Detect which cell encompasses the target text, then output its (X, Y) center coordinate. 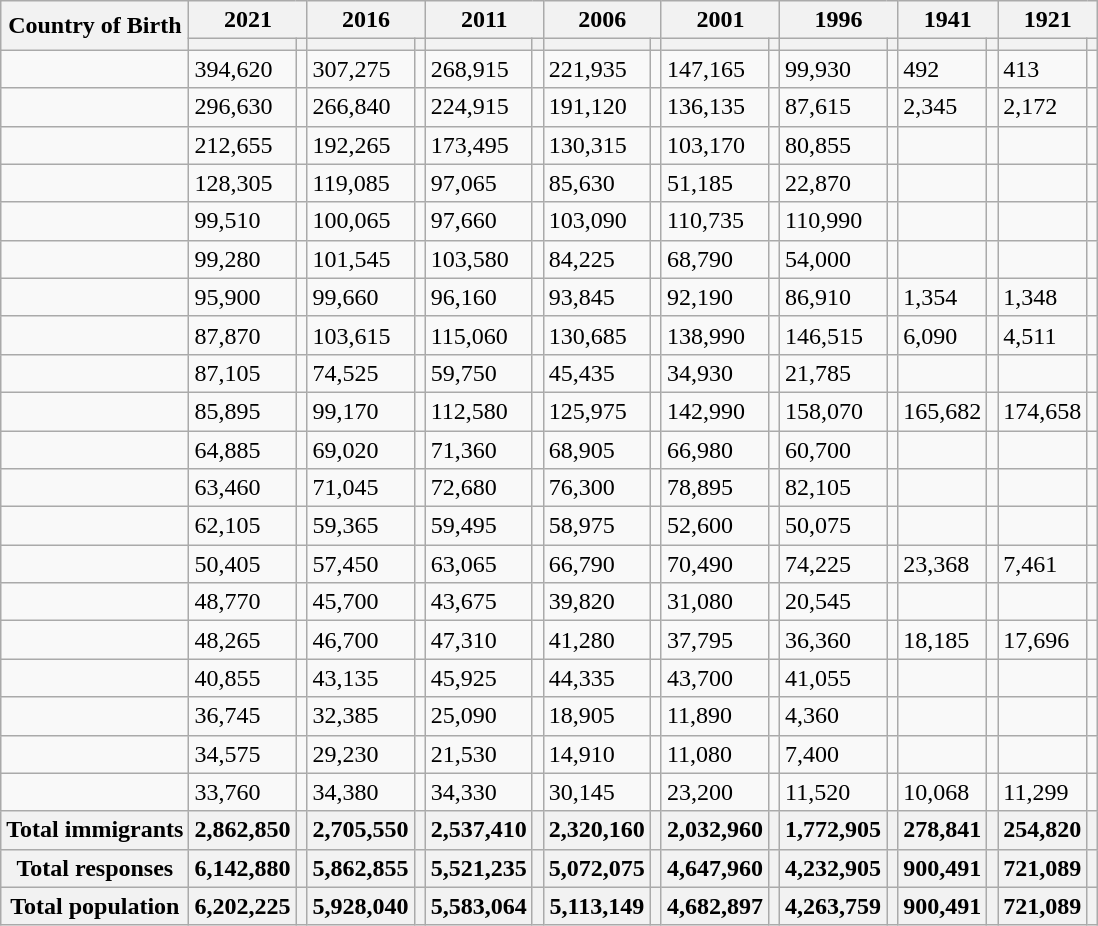
87,870 (242, 335)
110,735 (714, 221)
5,113,149 (596, 906)
36,360 (834, 640)
68,905 (596, 449)
5,928,040 (360, 906)
130,315 (596, 145)
5,521,235 (478, 868)
5,072,075 (596, 868)
146,515 (834, 335)
128,305 (242, 183)
266,840 (360, 107)
21,530 (478, 754)
130,685 (596, 335)
59,750 (478, 373)
278,841 (942, 830)
10,068 (942, 792)
2016 (366, 20)
103,580 (478, 259)
2021 (248, 20)
4,360 (834, 716)
173,495 (478, 145)
99,510 (242, 221)
99,930 (834, 69)
18,185 (942, 640)
68,790 (714, 259)
307,275 (360, 69)
34,380 (360, 792)
4,263,759 (834, 906)
37,795 (714, 640)
268,915 (478, 69)
11,299 (1042, 792)
1996 (839, 20)
4,647,960 (714, 868)
51,185 (714, 183)
6,142,880 (242, 868)
191,120 (596, 107)
2,537,410 (478, 830)
96,160 (478, 297)
71,045 (360, 488)
2,320,160 (596, 830)
22,870 (834, 183)
66,980 (714, 449)
11,890 (714, 716)
44,335 (596, 678)
174,658 (1042, 411)
99,170 (360, 411)
5,583,064 (478, 906)
70,490 (714, 564)
74,525 (360, 373)
99,280 (242, 259)
46,700 (360, 640)
17,696 (1042, 640)
48,770 (242, 602)
5,862,855 (360, 868)
2,862,850 (242, 830)
45,925 (478, 678)
7,400 (834, 754)
2006 (602, 20)
85,630 (596, 183)
103,170 (714, 145)
1,772,905 (834, 830)
Total responses (95, 868)
25,090 (478, 716)
1,348 (1042, 297)
86,910 (834, 297)
76,300 (596, 488)
254,820 (1042, 830)
48,265 (242, 640)
45,700 (360, 602)
72,680 (478, 488)
93,845 (596, 297)
103,090 (596, 221)
192,265 (360, 145)
6,202,225 (242, 906)
57,450 (360, 564)
34,330 (478, 792)
34,930 (714, 373)
63,460 (242, 488)
296,630 (242, 107)
63,065 (478, 564)
Country of Birth (95, 26)
1,354 (942, 297)
54,000 (834, 259)
2,705,550 (360, 830)
2,345 (942, 107)
23,200 (714, 792)
142,990 (714, 411)
138,990 (714, 335)
59,495 (478, 526)
11,520 (834, 792)
97,065 (478, 183)
59,365 (360, 526)
6,090 (942, 335)
101,545 (360, 259)
20,545 (834, 602)
36,745 (242, 716)
224,915 (478, 107)
33,760 (242, 792)
39,820 (596, 602)
50,075 (834, 526)
41,055 (834, 678)
30,145 (596, 792)
2,032,960 (714, 830)
136,135 (714, 107)
66,790 (596, 564)
23,368 (942, 564)
212,655 (242, 145)
29,230 (360, 754)
62,105 (242, 526)
58,975 (596, 526)
78,895 (714, 488)
Total population (95, 906)
18,905 (596, 716)
87,615 (834, 107)
50,405 (242, 564)
413 (1042, 69)
14,910 (596, 754)
2011 (484, 20)
Total immigrants (95, 830)
92,190 (714, 297)
100,065 (360, 221)
110,990 (834, 221)
125,975 (596, 411)
45,435 (596, 373)
52,600 (714, 526)
11,080 (714, 754)
1921 (1048, 20)
43,700 (714, 678)
71,360 (478, 449)
2001 (720, 20)
394,620 (242, 69)
492 (942, 69)
103,615 (360, 335)
119,085 (360, 183)
60,700 (834, 449)
69,020 (360, 449)
74,225 (834, 564)
4,232,905 (834, 868)
40,855 (242, 678)
1941 (948, 20)
31,080 (714, 602)
34,575 (242, 754)
158,070 (834, 411)
82,105 (834, 488)
97,660 (478, 221)
21,785 (834, 373)
7,461 (1042, 564)
115,060 (478, 335)
112,580 (478, 411)
4,511 (1042, 335)
84,225 (596, 259)
32,385 (360, 716)
87,105 (242, 373)
2,172 (1042, 107)
80,855 (834, 145)
64,885 (242, 449)
221,935 (596, 69)
165,682 (942, 411)
95,900 (242, 297)
99,660 (360, 297)
43,135 (360, 678)
47,310 (478, 640)
43,675 (478, 602)
85,895 (242, 411)
4,682,897 (714, 906)
41,280 (596, 640)
147,165 (714, 69)
